Extract the (x, y) coordinate from the center of the cell holding the provided text.  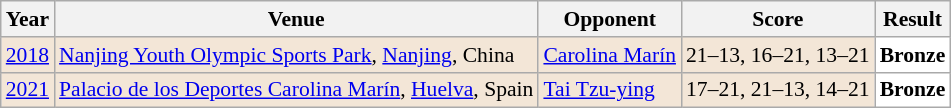
17–21, 21–13, 14–21 (778, 90)
2021 (28, 90)
Result (913, 19)
Carolina Marín (610, 55)
Year (28, 19)
Venue (296, 19)
Nanjing Youth Olympic Sports Park, Nanjing, China (296, 55)
2018 (28, 55)
Palacio de los Deportes Carolina Marín, Huelva, Spain (296, 90)
Score (778, 19)
Tai Tzu-ying (610, 90)
Opponent (610, 19)
21–13, 16–21, 13–21 (778, 55)
